Return the (x, y) coordinate for the center point of the cell that contains the specified text.  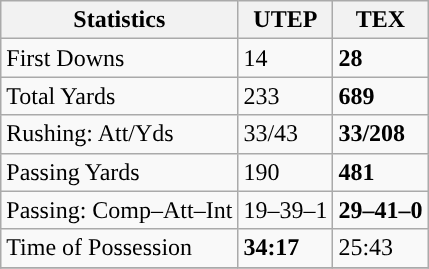
Passing Yards (120, 172)
190 (286, 172)
233 (286, 96)
Rushing: Att/Yds (120, 134)
First Downs (120, 58)
28 (380, 58)
Statistics (120, 20)
14 (286, 58)
34:17 (286, 248)
Total Yards (120, 96)
33/43 (286, 134)
TEX (380, 20)
UTEP (286, 20)
33/208 (380, 134)
Time of Possession (120, 248)
19–39–1 (286, 210)
Passing: Comp–Att–Int (120, 210)
25:43 (380, 248)
29–41–0 (380, 210)
689 (380, 96)
481 (380, 172)
